Search for the cell housing the specified text and yield its [X, Y] center coordinate. 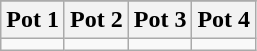
Pot 2 [96, 20]
Pot 3 [160, 20]
Pot 4 [224, 20]
Pot 1 [33, 20]
